Find where the given text appears and provide that cell's center as [X, Y] coordinate. 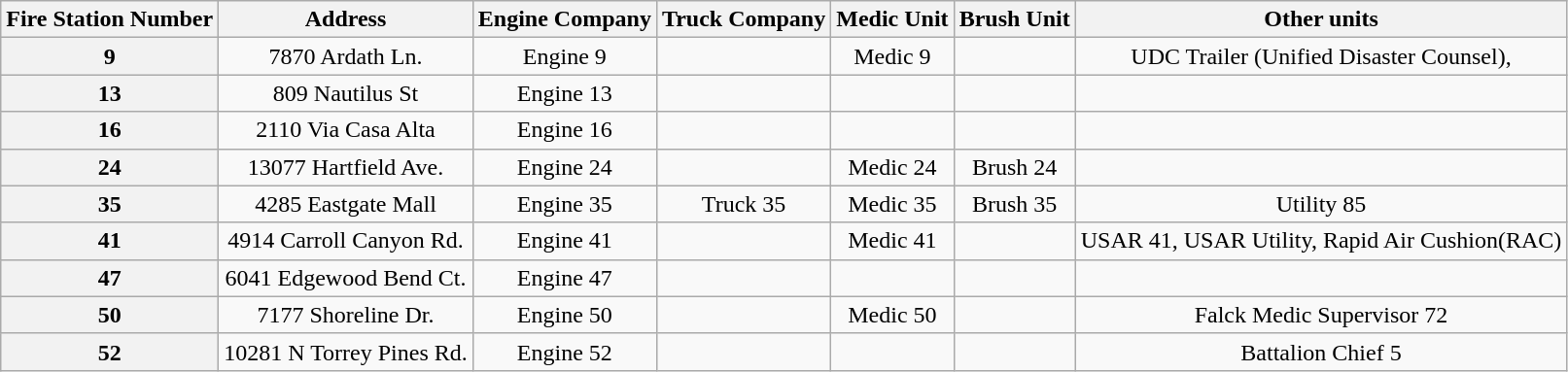
47 [110, 278]
24 [110, 167]
Brush Unit [1015, 19]
Medic 9 [892, 56]
Utility 85 [1321, 204]
Brush 24 [1015, 167]
Truck Company [743, 19]
USAR 41, USAR Utility, Rapid Air Cushion(RAC) [1321, 241]
Engine 9 [564, 56]
16 [110, 130]
Engine Company [564, 19]
Engine 13 [564, 93]
Engine 52 [564, 352]
Engine 50 [564, 315]
9 [110, 56]
Truck 35 [743, 204]
52 [110, 352]
Medic 24 [892, 167]
Engine 47 [564, 278]
Engine 24 [564, 167]
Medic 50 [892, 315]
7870 Ardath Ln. [346, 56]
Medic 41 [892, 241]
50 [110, 315]
Engine 41 [564, 241]
4285 Eastgate Mall [346, 204]
35 [110, 204]
13077 Hartfield Ave. [346, 167]
Fire Station Number [110, 19]
4914 Carroll Canyon Rd. [346, 241]
6041 Edgewood Bend Ct. [346, 278]
Medic Unit [892, 19]
10281 N Torrey Pines Rd. [346, 352]
Brush 35 [1015, 204]
13 [110, 93]
Address [346, 19]
7177 Shoreline Dr. [346, 315]
Other units [1321, 19]
809 Nautilus St [346, 93]
Engine 16 [564, 130]
2110 Via Casa Alta [346, 130]
Battalion Chief 5 [1321, 352]
UDC Trailer (Unified Disaster Counsel), [1321, 56]
Falck Medic Supervisor 72 [1321, 315]
Engine 35 [564, 204]
Medic 35 [892, 204]
41 [110, 241]
